Determine the [x, y] coordinate at the center of the cell enclosing the given text.  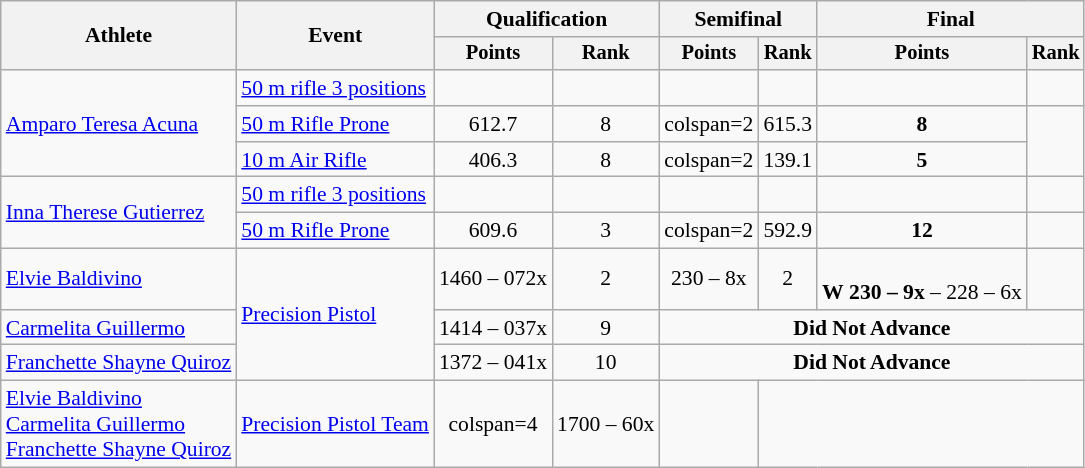
230 – 8x [708, 280]
12 [922, 231]
1372 – 041x [493, 363]
10 m Air Rifle [335, 160]
609.6 [493, 231]
139.1 [788, 160]
615.3 [788, 124]
Elvie BaldivinoCarmelita GuillermoFranchette Shayne Quiroz [119, 424]
Final [950, 19]
Carmelita Guillermo [119, 328]
Elvie Baldivino [119, 280]
Qualification [546, 19]
Inna Therese Gutierrez [119, 212]
1414 – 037x [493, 328]
1460 – 072x [493, 280]
Precision Pistol [335, 315]
Event [335, 36]
612.7 [493, 124]
5 [922, 160]
Amparo Teresa Acuna [119, 124]
406.3 [493, 160]
10 [606, 363]
1700 – 60x [606, 424]
Athlete [119, 36]
3 [606, 231]
W 230 – 9x – 228 – 6x [922, 280]
9 [606, 328]
Semifinal [738, 19]
colspan=4 [493, 424]
Franchette Shayne Quiroz [119, 363]
Precision Pistol Team [335, 424]
592.9 [788, 231]
